Extract the [X, Y] coordinate from the center of the cell holding the provided text.  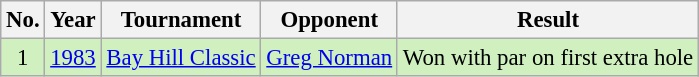
1983 [73, 58]
Tournament [181, 20]
Year [73, 20]
Bay Hill Classic [181, 58]
1 [23, 58]
Result [548, 20]
Opponent [329, 20]
No. [23, 20]
Won with par on first extra hole [548, 58]
Greg Norman [329, 58]
